Find where the given text appears and provide that cell's center as (X, Y) coordinate. 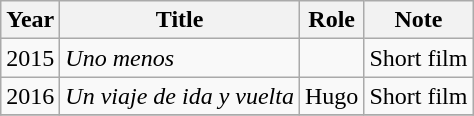
Un viaje de ida y vuelta (180, 96)
Role (331, 20)
Title (180, 20)
2016 (30, 96)
Hugo (331, 96)
Uno menos (180, 58)
Year (30, 20)
Note (418, 20)
2015 (30, 58)
